Extract the [x, y] coordinate from the center of the cell holding the provided text.  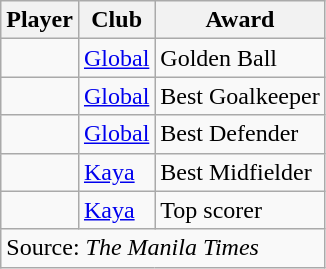
Best Defender [240, 134]
Best Goalkeeper [240, 96]
Award [240, 20]
Player [40, 20]
Club [116, 20]
Golden Ball [240, 58]
Top scorer [240, 210]
Source: The Manila Times [163, 248]
Best Midfielder [240, 172]
